Locate the cell with the specified text and output its (x, y) center coordinate. 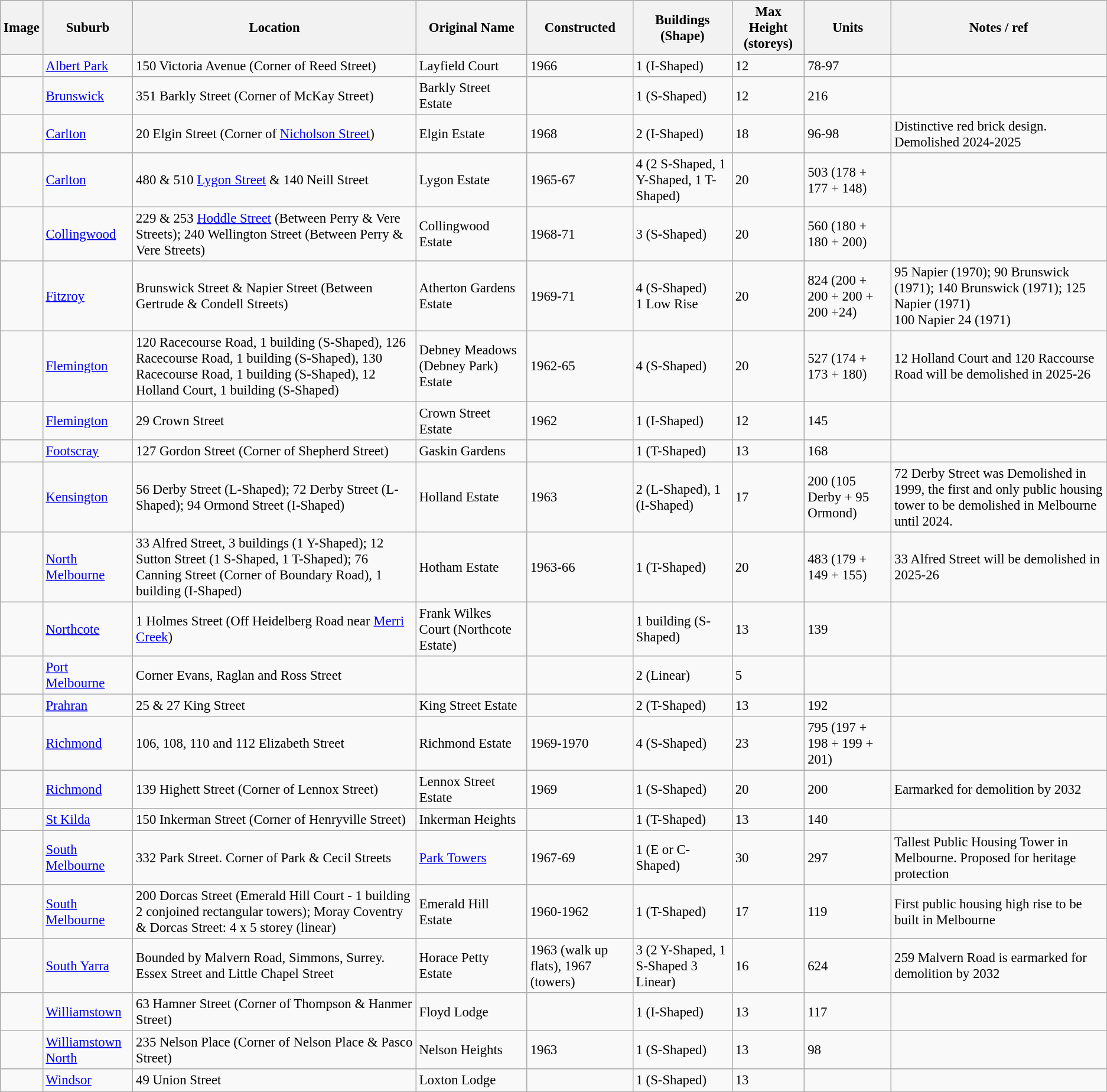
200 (105 Derby + 95 Ormond) (848, 497)
1969-71 (580, 296)
1 building (S-Shaped) (682, 629)
795 (197 + 198 + 199 + 201) (848, 744)
2 (I-Shaped) (682, 135)
1969-1970 (580, 744)
351 Barkly Street (Corner of McKay Street) (274, 96)
96-98 (848, 135)
Max Height (storeys) (768, 28)
Nelson Heights (471, 1050)
20 Elgin Street (Corner of Nicholson Street) (274, 135)
72 Derby Street was Demolished in 1999, the first and only public housing tower to be demolished in Melbourne until 2024. (999, 497)
527 (174 + 173 + 180) (848, 366)
Brunswick Street & Napier Street (Between Gertrude & Condell Streets) (274, 296)
503 (178 + 177 + 148) (848, 180)
63 Hamner Street (Corner of Thompson & Hanmer Street) (274, 1012)
Floyd Lodge (471, 1012)
Bounded by Malvern Road, Simmons, Surrey. Essex Street and Little Chapel Street (274, 966)
Distinctive red brick design. Demolished 2024-2025 (999, 135)
5 (768, 676)
Buildings (Shape) (682, 28)
Corner Evans, Raglan and Ross Street (274, 676)
Layfield Court (471, 66)
259 Malvern Road is earmarked for demolition by 2032 (999, 966)
Kensington (87, 497)
29 Crown Street (274, 420)
145 (848, 420)
Crown Street Estate (471, 420)
216 (848, 96)
127 Gordon Street (Corner of Shepherd Street) (274, 451)
78-97 (848, 66)
824 (200 + 200 + 200 + 200 +24) (848, 296)
192 (848, 705)
140 (848, 820)
Port Melbourne (87, 676)
119 (848, 912)
Richmond Estate (471, 744)
1962 (580, 420)
Fitzroy (87, 296)
200 (848, 789)
23 (768, 744)
1962-65 (580, 366)
Northcote (87, 629)
95 Napier (1970); 90 Brunswick (1971); 140 Brunswick (1971); 125 Napier (1971)100 Napier 24 (1971) (999, 296)
Frank Wilkes Court (Northcote Estate) (471, 629)
Collingwood (87, 234)
2 (Linear) (682, 676)
1 (E or C-Shaped) (682, 858)
Constructed (580, 28)
18 (768, 135)
1968 (580, 135)
1963 (walk up flats), 1967 (towers) (580, 966)
139 Highett Street (Corner of Lennox Street) (274, 789)
1968-71 (580, 234)
229 & 253 Hoddle Street (Between Perry & Vere Streets); 240 Wellington Street (Between Perry & Vere Streets) (274, 234)
First public housing high rise to be built in Melbourne (999, 912)
235 Nelson Place (Corner of Nelson Place & Pasco Street) (274, 1050)
Park Towers (471, 858)
332 Park Street. Corner of Park & Cecil Streets (274, 858)
4 (2 S-Shaped, 1 Y-Shaped, 1 T-Shaped) (682, 180)
St Kilda (87, 820)
2 (T-Shaped) (682, 705)
Elgin Estate (471, 135)
297 (848, 858)
Hotham Estate (471, 567)
Brunswick (87, 96)
Williamstown (87, 1012)
150 Victoria Avenue (Corner of Reed Street) (274, 66)
16 (768, 966)
483 (179 + 149 + 155) (848, 567)
1967-69 (580, 858)
Footscray (87, 451)
Inkerman Heights (471, 820)
North Melbourne (87, 567)
2 (L-Shaped), 1 (I-Shaped) (682, 497)
560 (180 + 180 + 200) (848, 234)
4 (S-Shaped)1 Low Rise (682, 296)
Lygon Estate (471, 180)
1965-67 (580, 180)
Barkly Street Estate (471, 96)
1963-66 (580, 567)
33 Alfred Street will be demolished in 2025-26 (999, 567)
Notes / ref (999, 28)
1 Holmes Street (Off Heidelberg Road near Merri Creek) (274, 629)
3 (S-Shaped) (682, 234)
25 & 27 King Street (274, 705)
Debney Meadows (Debney Park) Estate (471, 366)
Williamstown North (87, 1050)
480 & 510 Lygon Street & 140 Neill Street (274, 180)
117 (848, 1012)
49 Union Street (274, 1081)
139 (848, 629)
South Yarra (87, 966)
624 (848, 966)
Earmarked for demolition by 2032 (999, 789)
Emerald Hill Estate (471, 912)
Atherton Gardens Estate (471, 296)
150 Inkerman Street (Corner of Henryville Street) (274, 820)
Prahran (87, 705)
12 Holland Court and 120 Raccourse Road will be demolished in 2025-26 (999, 366)
King Street Estate (471, 705)
1969 (580, 789)
Lennox Street Estate (471, 789)
Holland Estate (471, 497)
1966 (580, 66)
106, 108, 110 and 112 Elizabeth Street (274, 744)
Units (848, 28)
Gaskin Gardens (471, 451)
Windsor (87, 1081)
30 (768, 858)
Collingwood Estate (471, 234)
56 Derby Street (L-Shaped); 72 Derby Street (L-Shaped); 94 Ormond Street (I-Shaped) (274, 497)
1960-1962 (580, 912)
3 (2 Y-Shaped, 1 S-Shaped 3 Linear) (682, 966)
98 (848, 1050)
Image (21, 28)
Suburb (87, 28)
168 (848, 451)
Horace Petty Estate (471, 966)
Original Name (471, 28)
Loxton Lodge (471, 1081)
Tallest Public Housing Tower in Melbourne. Proposed for heritage protection (999, 858)
Albert Park (87, 66)
200 Dorcas Street (Emerald Hill Court - 1 building 2 conjoined rectangular towers); Moray Coventry & Dorcas Street: 4 x 5 storey (linear) (274, 912)
Location (274, 28)
